Extract the (x, y) coordinate from the center of the cell holding the provided text.  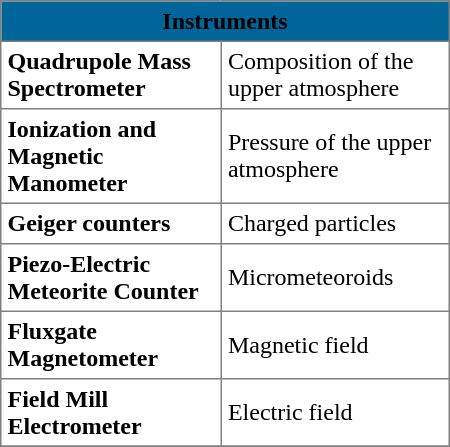
Fluxgate Magnetometer (111, 345)
Instruments (225, 21)
Piezo-Electric Meteorite Counter (111, 278)
Geiger counters (111, 223)
Magnetic field (335, 345)
Field Mill Electrometer (111, 413)
Pressure of the upper atmosphere (335, 156)
Composition of the upper atmosphere (335, 75)
Electric field (335, 413)
Ionization and Magnetic Manometer (111, 156)
Charged particles (335, 223)
Quadrupole Mass Spectrometer (111, 75)
Micrometeoroids (335, 278)
